Locate the cell with the specified text and output its [X, Y] center coordinate. 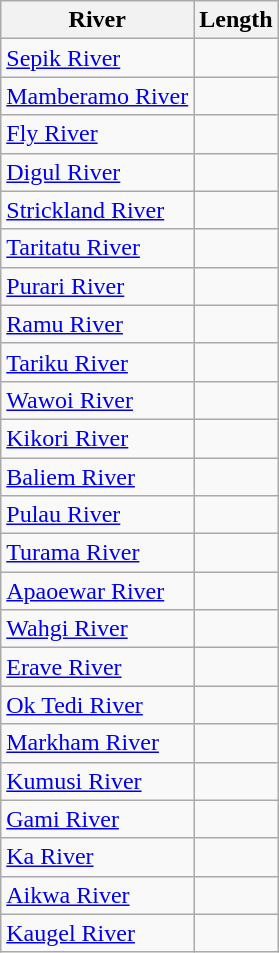
Kaugel River [98, 933]
Mamberamo River [98, 96]
River [98, 20]
Gami River [98, 819]
Kikori River [98, 438]
Erave River [98, 667]
Purari River [98, 286]
Taritatu River [98, 248]
Markham River [98, 743]
Ka River [98, 857]
Aikwa River [98, 895]
Wahgi River [98, 629]
Length [236, 20]
Sepik River [98, 58]
Baliem River [98, 477]
Apaoewar River [98, 591]
Strickland River [98, 210]
Wawoi River [98, 400]
Ramu River [98, 324]
Pulau River [98, 515]
Fly River [98, 134]
Kumusi River [98, 781]
Tariku River [98, 362]
Turama River [98, 553]
Digul River [98, 172]
Ok Tedi River [98, 705]
